Scan for the cell matching the given text and deliver its [X, Y] coordinate at center. 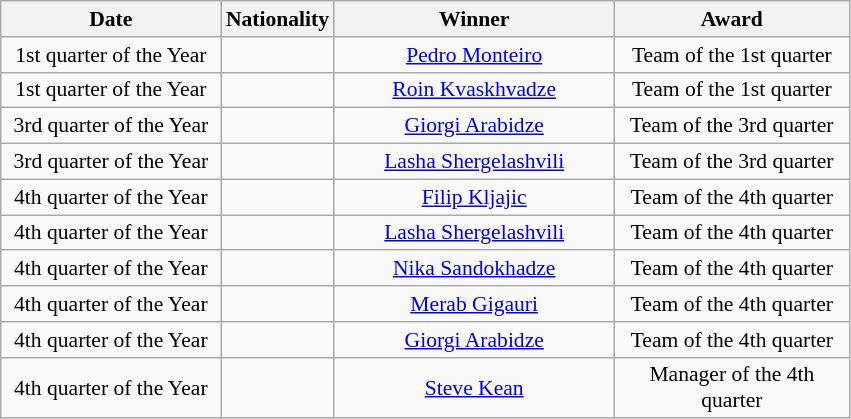
Merab Gigauri [474, 304]
Award [732, 19]
Filip Kljajic [474, 197]
Winner [474, 19]
Nationality [278, 19]
Date [111, 19]
Steve Kean [474, 388]
Pedro Monteiro [474, 55]
Nika Sandokhadze [474, 269]
Roin Kvaskhvadze [474, 90]
Manager of the 4th quarter [732, 388]
